Return the [x, y] coordinate for the center point of the cell that contains the specified text.  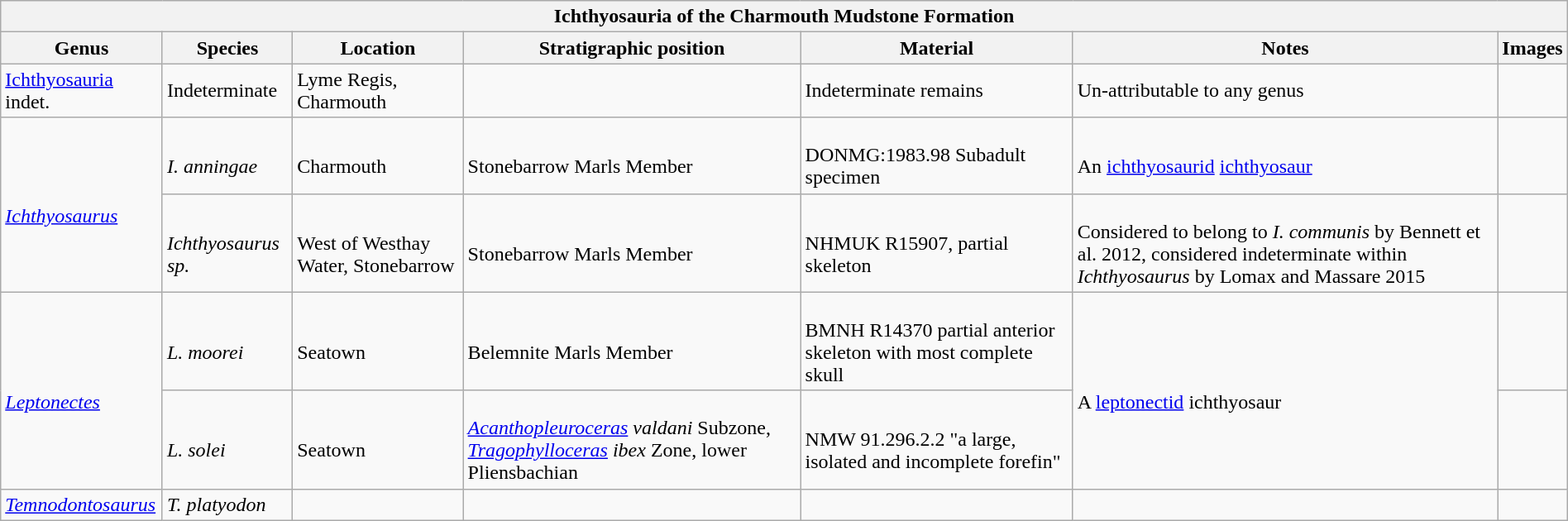
Acanthopleuroceras valdani Subzone, Tragophylloceras ibex Zone, lower Pliensbachian [632, 440]
DONMG:1983.98 Subadult specimen [936, 155]
NMW 91.296.2.2 "a large, isolated and incomplete forefin" [936, 440]
Notes [1285, 48]
BMNH R14370 partial anterior skeleton with most complete skull [936, 341]
Genus [82, 48]
Ichthyosaurus [82, 205]
Ichthyosauria of the Charmouth Mudstone Formation [784, 17]
L. solei [227, 440]
Considered to belong to I. communis by Bennett et al. 2012, considered indeterminate within Ichthyosaurus by Lomax and Massare 2015 [1285, 243]
Images [1532, 48]
Temnodontosaurus [82, 504]
Leptonectes [82, 390]
T. platyodon [227, 504]
Lyme Regis, Charmouth [378, 91]
Indeterminate [227, 91]
Un-attributable to any genus [1285, 91]
Species [227, 48]
NHMUK R15907, partial skeleton [936, 243]
Stratigraphic position [632, 48]
Material [936, 48]
An ichthyosaurid ichthyosaur [1285, 155]
Location [378, 48]
Ichthyosaurus sp. [227, 243]
L. moorei [227, 341]
Belemnite Marls Member [632, 341]
Ichthyosauria indet. [82, 91]
West of Westhay Water, Stonebarrow [378, 243]
A leptonectid ichthyosaur [1285, 390]
I. anningae [227, 155]
Indeterminate remains [936, 91]
Charmouth [378, 155]
